Return the [X, Y] coordinate for the center point of the cell that contains the specified text.  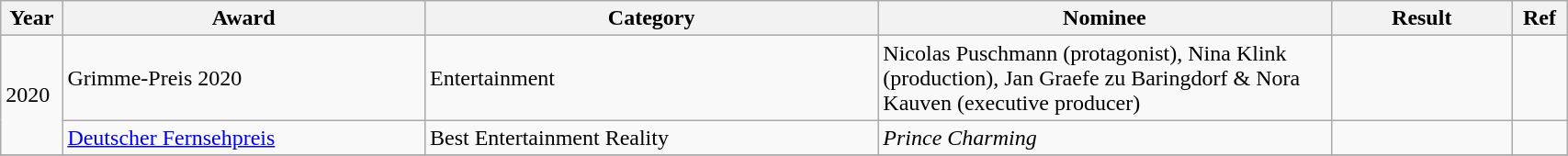
Prince Charming [1104, 138]
Year [31, 18]
Grimme-Preis 2020 [244, 78]
Award [244, 18]
Result [1422, 18]
Ref [1540, 18]
2020 [31, 95]
Deutscher Fernsehpreis [244, 138]
Category [650, 18]
Nicolas Puschmann (protagonist), Nina Klink (production), Jan Graefe zu Baringdorf & Nora Kauven (executive producer) [1104, 78]
Best Entertainment Reality [650, 138]
Nominee [1104, 18]
Entertainment [650, 78]
